Return (x, y) of the center of cell containing provided text 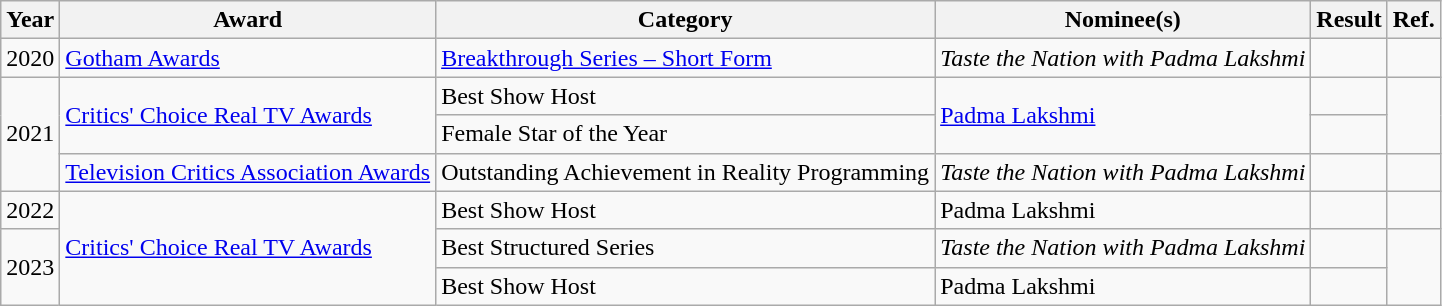
2023 (30, 267)
2021 (30, 134)
Best Structured Series (686, 248)
Ref. (1414, 20)
Outstanding Achievement in Reality Programming (686, 172)
Award (248, 20)
2020 (30, 58)
Category (686, 20)
Television Critics Association Awards (248, 172)
Year (30, 20)
Result (1349, 20)
2022 (30, 210)
Gotham Awards (248, 58)
Nominee(s) (1123, 20)
Female Star of the Year (686, 134)
Breakthrough Series – Short Form (686, 58)
